Provide the [x, y] coordinate of the cell's center where the given text is located.  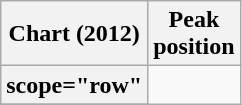
Peakposition [194, 34]
Chart (2012) [74, 34]
scope="row" [74, 85]
